Provide the [X, Y] coordinate of the cell's center where the given text is located.  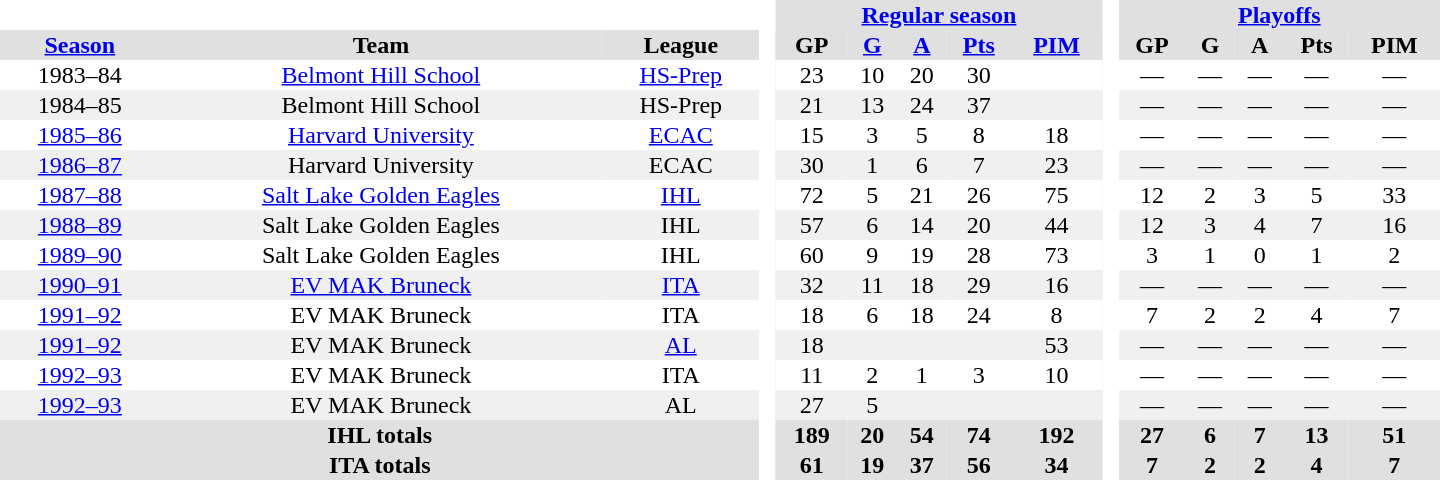
Playoffs [1280, 15]
1985–86 [80, 135]
9 [873, 255]
54 [922, 435]
15 [812, 135]
72 [812, 195]
57 [812, 225]
14 [922, 225]
IHL totals [380, 435]
ITA totals [380, 465]
192 [1056, 435]
0 [1260, 255]
189 [812, 435]
1986–87 [80, 165]
74 [979, 435]
1984–85 [80, 105]
League [680, 45]
29 [979, 285]
Season [80, 45]
51 [1394, 435]
1990–91 [80, 285]
60 [812, 255]
Regular season [939, 15]
56 [979, 465]
75 [1056, 195]
Team [381, 45]
1988–89 [80, 225]
53 [1056, 345]
34 [1056, 465]
61 [812, 465]
73 [1056, 255]
33 [1394, 195]
1983–84 [80, 75]
1987–88 [80, 195]
1989–90 [80, 255]
44 [1056, 225]
26 [979, 195]
32 [812, 285]
28 [979, 255]
